Detect which cell encompasses the target text, then output its [X, Y] center coordinate. 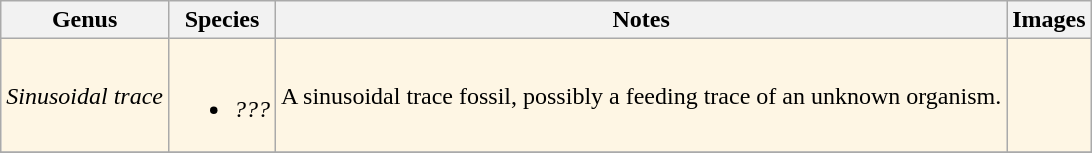
Genus [85, 20]
Sinusoidal trace [85, 96]
Species [222, 20]
Images [1049, 20]
Notes [642, 20]
??? [222, 96]
A sinusoidal trace fossil, possibly a feeding trace of an unknown organism. [642, 96]
